Pinpoint the cell where the given text exists, returning its [X, Y] midpoint coordinate. 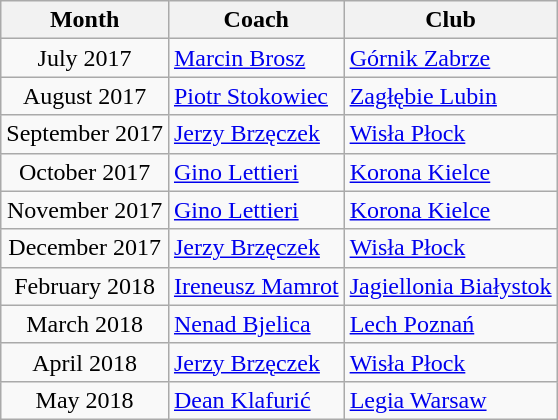
April 2018 [85, 362]
Górnik Zabrze [450, 58]
Lech Poznań [450, 324]
Piotr Stokowiec [256, 96]
Nenad Bjelica [256, 324]
December 2017 [85, 248]
September 2017 [85, 134]
Marcin Brosz [256, 58]
November 2017 [85, 210]
Jagiellonia Białystok [450, 286]
August 2017 [85, 96]
Club [450, 20]
Coach [256, 20]
February 2018 [85, 286]
July 2017 [85, 58]
Ireneusz Mamrot [256, 286]
Dean Klafurić [256, 400]
Month [85, 20]
May 2018 [85, 400]
October 2017 [85, 172]
Zagłębie Lubin [450, 96]
Legia Warsaw [450, 400]
March 2018 [85, 324]
